Determine the (X, Y) coordinate at the center of the cell enclosing the given text.  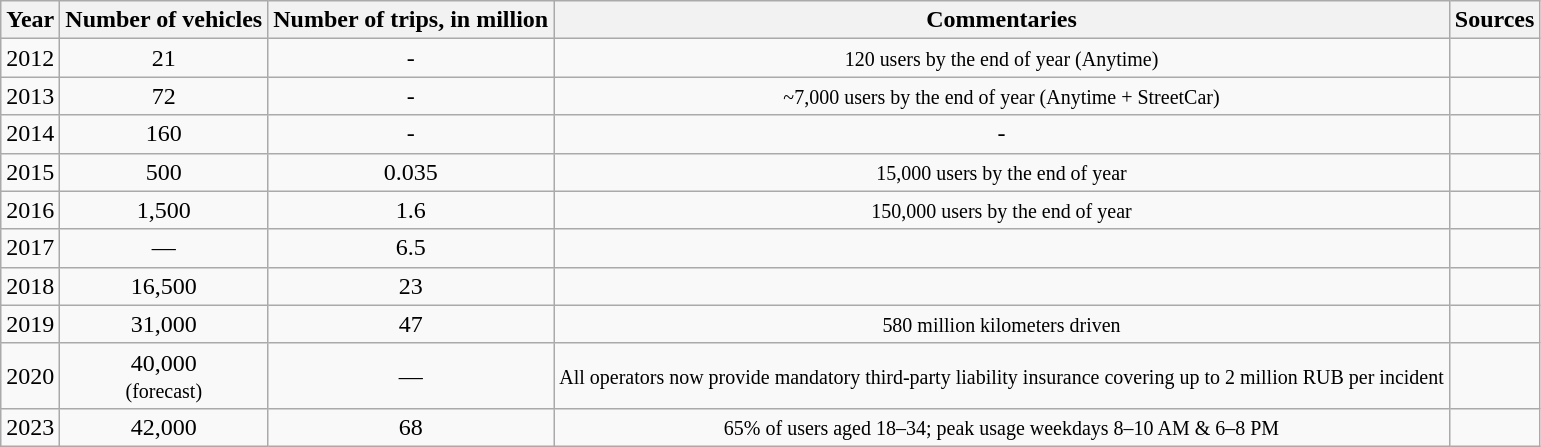
Number of vehicles (164, 20)
Number of trips, in million (411, 20)
160 (164, 134)
31,000 (164, 324)
68 (411, 427)
150,000 users by the end of year (1002, 210)
500 (164, 172)
Year (30, 20)
2023 (30, 427)
6.5 (411, 248)
72 (164, 96)
42,000 (164, 427)
2015 (30, 172)
Commentaries (1002, 20)
580 million kilometers driven (1002, 324)
16,500 (164, 286)
2019 (30, 324)
2020 (30, 376)
40,000(forecast) (164, 376)
2012 (30, 58)
15,000 users by the end of year (1002, 172)
2018 (30, 286)
1,500 (164, 210)
2014 (30, 134)
23 (411, 286)
2013 (30, 96)
1.6 (411, 210)
0.035 (411, 172)
~7,000 users by the end of year (Anytime + StreetCar) (1002, 96)
Sources (1494, 20)
2016 (30, 210)
All operators now provide mandatory third-party liability insurance covering up to 2 million RUB per incident (1002, 376)
120 users by the end of year (Anytime) (1002, 58)
47 (411, 324)
21 (164, 58)
2017 (30, 248)
65% of users aged 18–34; peak usage weekdays 8–10 AM & 6–8 PM (1002, 427)
